Locate the cell with the specified text and output its (x, y) center coordinate. 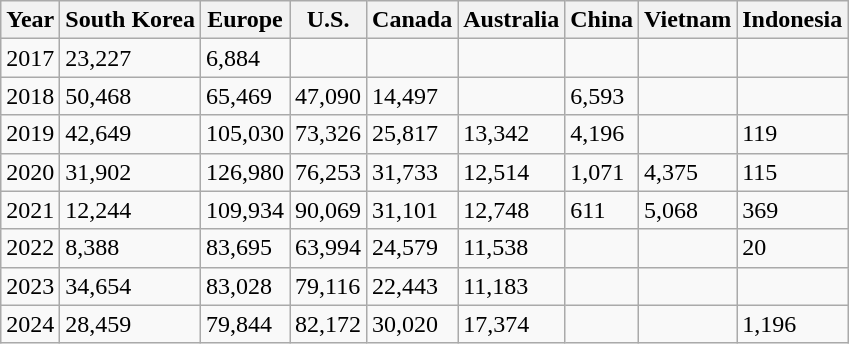
79,116 (328, 286)
109,934 (244, 210)
14,497 (412, 96)
30,020 (412, 324)
31,902 (130, 172)
2017 (30, 58)
82,172 (328, 324)
65,469 (244, 96)
22,443 (412, 286)
China (602, 20)
2020 (30, 172)
1,071 (602, 172)
20 (792, 248)
13,342 (512, 134)
Canada (412, 20)
U.S. (328, 20)
South Korea (130, 20)
12,748 (512, 210)
369 (792, 210)
11,538 (512, 248)
83,028 (244, 286)
Indonesia (792, 20)
23,227 (130, 58)
611 (602, 210)
115 (792, 172)
24,579 (412, 248)
2018 (30, 96)
12,244 (130, 210)
2021 (30, 210)
50,468 (130, 96)
11,183 (512, 286)
25,817 (412, 134)
42,649 (130, 134)
83,695 (244, 248)
Europe (244, 20)
119 (792, 134)
73,326 (328, 134)
2019 (30, 134)
47,090 (328, 96)
5,068 (688, 210)
2024 (30, 324)
Australia (512, 20)
4,196 (602, 134)
105,030 (244, 134)
8,388 (130, 248)
12,514 (512, 172)
4,375 (688, 172)
90,069 (328, 210)
1,196 (792, 324)
Year (30, 20)
2023 (30, 286)
17,374 (512, 324)
Vietnam (688, 20)
31,101 (412, 210)
76,253 (328, 172)
34,654 (130, 286)
126,980 (244, 172)
6,593 (602, 96)
6,884 (244, 58)
28,459 (130, 324)
2022 (30, 248)
79,844 (244, 324)
31,733 (412, 172)
63,994 (328, 248)
